Scan for the cell matching the given text and deliver its [X, Y] coordinate at center. 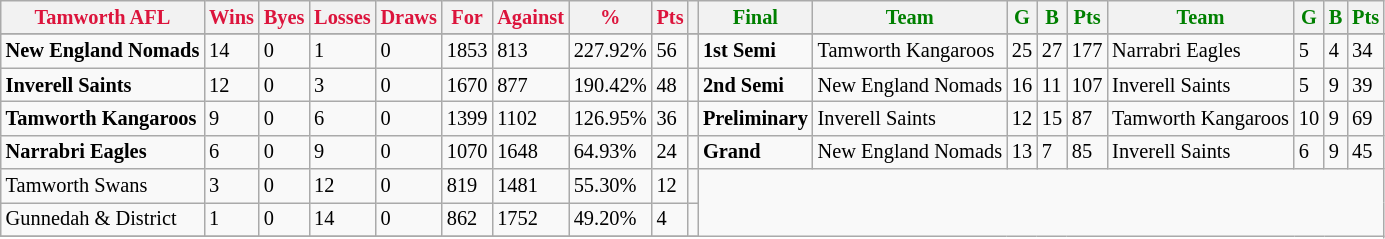
87 [1087, 118]
48 [670, 85]
25 [1022, 51]
36 [670, 118]
1481 [530, 186]
16 [1022, 85]
Preliminary [756, 118]
107 [1087, 85]
2nd Semi [756, 85]
85 [1087, 152]
126.95% [610, 118]
Losses [342, 17]
56 [670, 51]
1st Semi [756, 51]
190.42% [610, 85]
1853 [467, 51]
For [467, 17]
39 [1366, 85]
34 [1366, 51]
7 [1052, 152]
11 [1052, 85]
Final [756, 17]
Tamworth Swans [102, 186]
24 [670, 152]
49.20% [610, 219]
27 [1052, 51]
% [610, 17]
862 [467, 219]
177 [1087, 51]
64.93% [610, 152]
877 [530, 85]
Gunnedah & District [102, 219]
Wins [232, 17]
1648 [530, 152]
1399 [467, 118]
45 [1366, 152]
13 [1022, 152]
15 [1052, 118]
813 [530, 51]
1070 [467, 152]
Grand [756, 152]
1102 [530, 118]
819 [467, 186]
1670 [467, 85]
69 [1366, 118]
227.92% [610, 51]
Against [530, 17]
Draws [409, 17]
55.30% [610, 186]
Byes [284, 17]
Tamworth AFL [102, 17]
1752 [530, 219]
10 [1309, 118]
